Locate the cell with the specified text and output its [x, y] center coordinate. 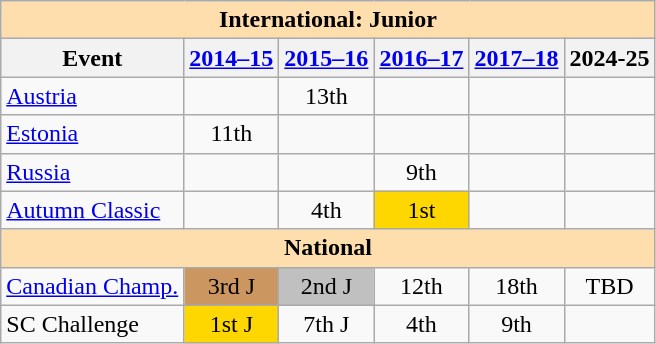
11th [232, 134]
SC Challenge [92, 324]
2014–15 [232, 58]
1st J [232, 324]
2024-25 [610, 58]
18th [516, 286]
7th J [326, 324]
Autumn Classic [92, 210]
International: Junior [328, 20]
National [328, 248]
2nd J [326, 286]
Russia [92, 172]
TBD [610, 286]
Event [92, 58]
2017–18 [516, 58]
1st [422, 210]
Austria [92, 96]
2015–16 [326, 58]
13th [326, 96]
2016–17 [422, 58]
12th [422, 286]
Estonia [92, 134]
3rd J [232, 286]
Canadian Champ. [92, 286]
